Detect which cell encompasses the target text, then output its (x, y) center coordinate. 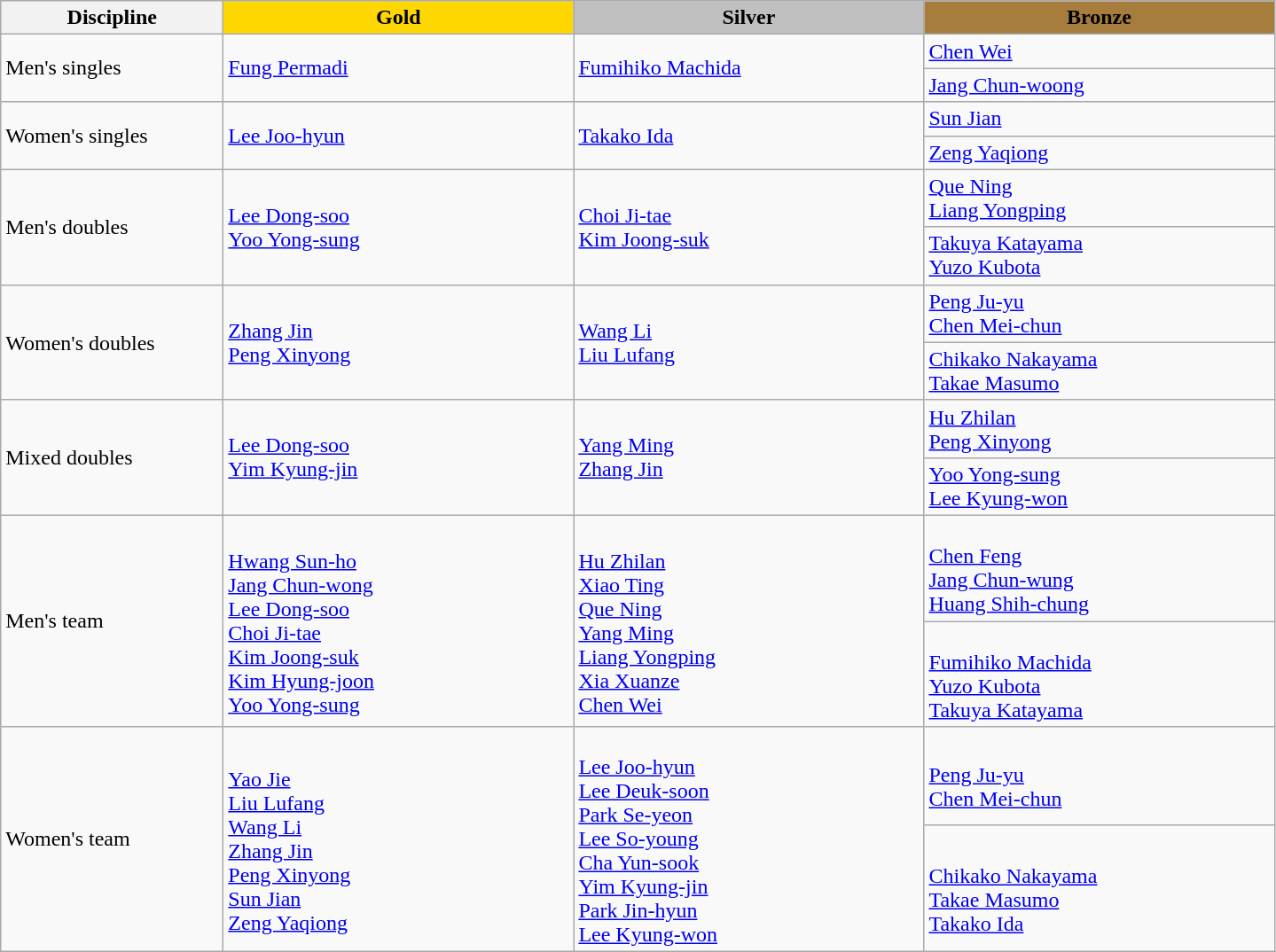
Men's team (112, 620)
Choi Ji-tae Kim Joong-suk (748, 227)
Women's singles (112, 136)
Women's doubles (112, 342)
Que Ning Liang Yongping (1100, 199)
Takuya Katayama Yuzo Kubota (1100, 255)
Yoo Yong-sung Lee Kyung-won (1100, 486)
Men's singles (112, 68)
Hu Zhilan Xiao Ting Que Ning Yang Ming Liang Yongping Xia Xuanze Chen Wei (748, 620)
Men's doubles (112, 227)
Takako Ida (748, 136)
Fumihiko Machida Yuzo Kubota Takuya Katayama (1100, 674)
Zhang Jin Peng Xinyong (399, 342)
Bronze (1100, 18)
Women's team (112, 839)
Hu Zhilan Peng Xinyong (1100, 429)
Jang Chun-woong (1100, 85)
Yang Ming Zhang Jin (748, 457)
Lee Joo-hyun (399, 136)
Chikako Nakayama Takae Masumo Takako Ida (1100, 888)
Chikako Nakayama Takae Masumo (1100, 371)
Lee Dong-soo Yoo Yong-sung (399, 227)
Fung Permadi (399, 68)
Silver (748, 18)
Sun Jian (1100, 119)
Discipline (112, 18)
Lee Joo-hyun Lee Deuk-soon Park Se-yeon Lee So-young Cha Yun-sook Yim Kyung-jin Park Jin-hyun Lee Kyung-won (748, 839)
Mixed doubles (112, 457)
Gold (399, 18)
Hwang Sun-ho Jang Chun-wong Lee Dong-soo Choi Ji-tae Kim Joong-suk Kim Hyung-joon Yoo Yong-sung (399, 620)
Zeng Yaqiong (1100, 152)
Yao Jie Liu Lufang Wang Li Zhang Jin Peng Xinyong Sun Jian Zeng Yaqiong (399, 839)
Chen Wei (1100, 51)
Lee Dong-soo Yim Kyung-jin (399, 457)
Chen Feng Jang Chun-wung Huang Shih-chung (1100, 567)
Wang Li Liu Lufang (748, 342)
Fumihiko Machida (748, 68)
